Provide the [x, y] coordinate of the cell's center where the given text is located.  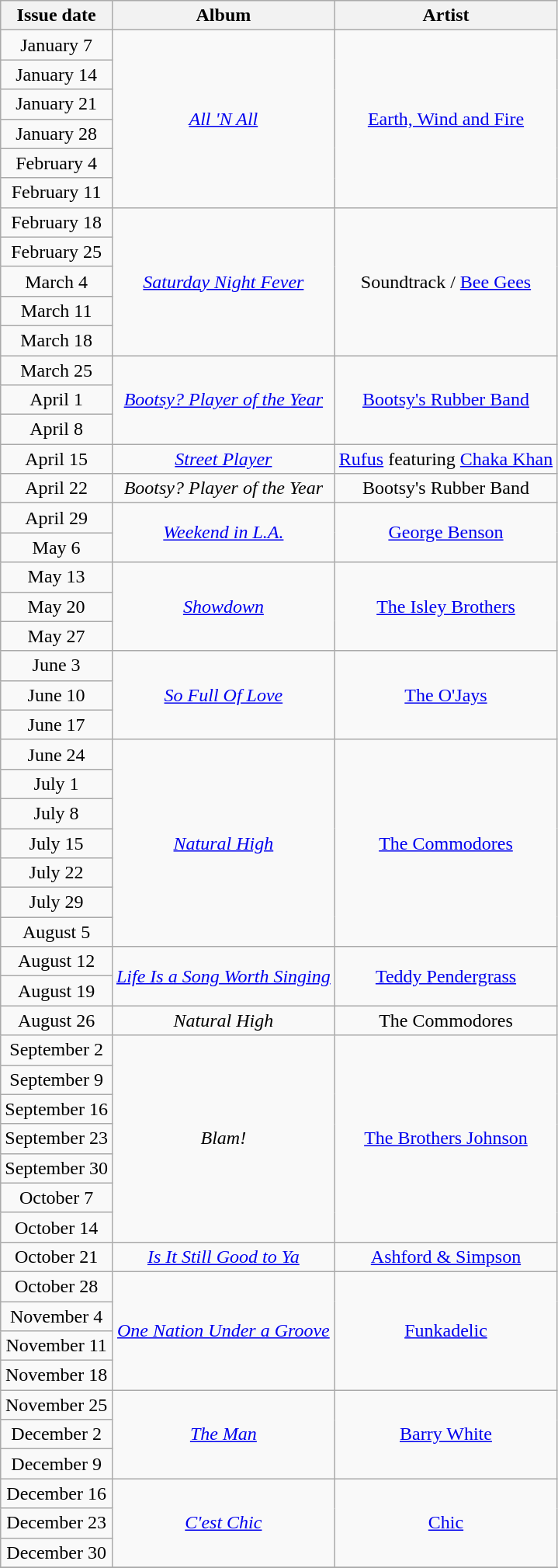
The Isley Brothers [445, 607]
October 14 [57, 1227]
Earth, Wind and Fire [445, 119]
December 2 [57, 1434]
April 29 [57, 518]
George Benson [445, 533]
Chic [445, 1523]
Album [224, 16]
March 25 [57, 370]
February 11 [57, 193]
March 4 [57, 281]
Teddy Pendergrass [445, 976]
March 18 [57, 340]
December 16 [57, 1493]
One Nation Under a Groove [224, 1330]
April 1 [57, 400]
January 21 [57, 104]
August 19 [57, 991]
Saturday Night Fever [224, 281]
Barry White [445, 1434]
July 22 [57, 873]
February 18 [57, 222]
The O'Jays [445, 695]
November 25 [57, 1405]
Funkadelic [445, 1330]
July 1 [57, 784]
June 17 [57, 725]
C'est Chic [224, 1523]
January 28 [57, 134]
May 13 [57, 577]
October 7 [57, 1198]
February 4 [57, 163]
October 21 [57, 1257]
Blam! [224, 1139]
June 10 [57, 695]
July 8 [57, 813]
Showdown [224, 607]
November 11 [57, 1346]
September 23 [57, 1139]
Street Player [224, 459]
October 28 [57, 1286]
September 30 [57, 1168]
June 24 [57, 754]
March 11 [57, 311]
The Man [224, 1434]
July 29 [57, 902]
April 15 [57, 459]
January 7 [57, 45]
All 'N All [224, 119]
December 9 [57, 1464]
September 2 [57, 1050]
November 18 [57, 1375]
Issue date [57, 16]
August 26 [57, 1020]
September 16 [57, 1109]
December 30 [57, 1552]
January 14 [57, 75]
May 6 [57, 548]
Soundtrack / Bee Gees [445, 281]
Life Is a Song Worth Singing [224, 976]
April 22 [57, 488]
September 9 [57, 1080]
May 27 [57, 636]
August 12 [57, 961]
Is It Still Good to Ya [224, 1257]
February 25 [57, 252]
Weekend in L.A. [224, 533]
November 4 [57, 1316]
Ashford & Simpson [445, 1257]
Rufus featuring Chaka Khan [445, 459]
August 5 [57, 932]
July 15 [57, 843]
December 23 [57, 1523]
So Full Of Love [224, 695]
May 20 [57, 607]
June 3 [57, 666]
The Brothers Johnson [445, 1139]
Artist [445, 16]
April 8 [57, 429]
